Detect which cell encompasses the target text, then output its (X, Y) center coordinate. 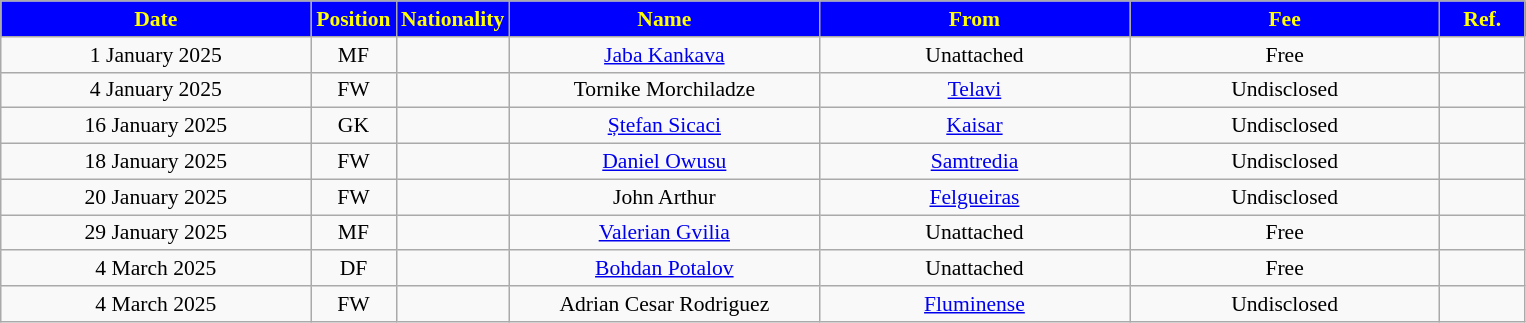
John Arthur (664, 197)
Samtredia (974, 162)
GK (354, 126)
Fluminense (974, 304)
Daniel Owusu (664, 162)
Valerian Gvilia (664, 233)
1 January 2025 (156, 55)
From (974, 19)
Fee (1285, 19)
Adrian Cesar Rodriguez (664, 304)
Date (156, 19)
Jaba Kankava (664, 55)
Ref. (1482, 19)
29 January 2025 (156, 233)
Kaisar (974, 126)
Tornike Morchiladze (664, 90)
DF (354, 269)
Position (354, 19)
Nationality (452, 19)
Felgueiras (974, 197)
Name (664, 19)
4 January 2025 (156, 90)
18 January 2025 (156, 162)
Telavi (974, 90)
16 January 2025 (156, 126)
Ștefan Sicaci (664, 126)
Bohdan Potalov (664, 269)
20 January 2025 (156, 197)
